Capture the cell that displays the provided text and extract its (x, y) central coordinate. 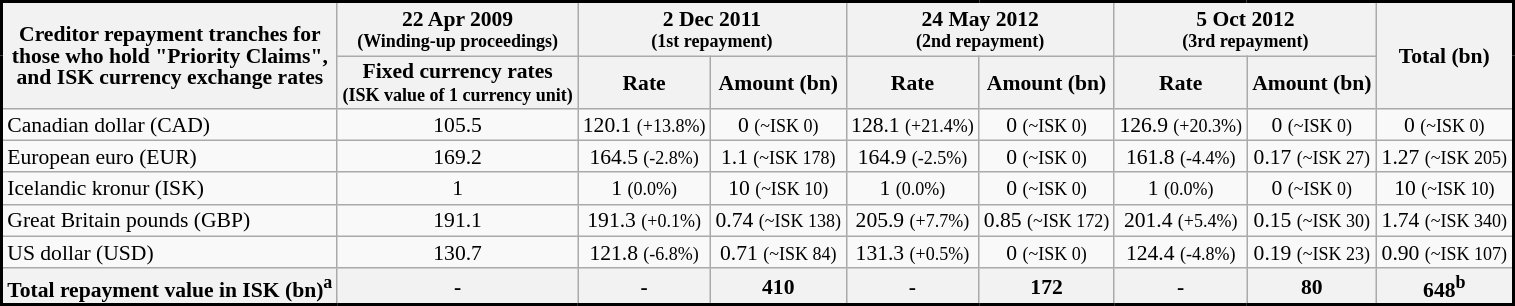
164.9 (-2.5%) (912, 157)
0.15 (~ISK 30) (1312, 221)
124.4 (-4.8%) (1180, 252)
European euro (EUR) (170, 157)
Total (bn) (1445, 56)
22 Apr 2009(Winding-up proceedings) (457, 29)
0.90 (~ISK 107) (1445, 252)
205.9 (+7.7%) (912, 221)
80 (1312, 286)
Creditor repayment tranches forthose who hold "Priority Claims",and ISK currency exchange rates (170, 56)
Canadian dollar (CAD) (170, 125)
US dollar (USD) (170, 252)
24 May 2012(2nd repayment) (980, 29)
201.4 (+5.4%) (1180, 221)
121.8 (-6.8%) (644, 252)
191.3 (+0.1%) (644, 221)
191.1 (457, 221)
0.74 (~ISK 138) (778, 221)
Fixed currency rates(ISK value of 1 currency unit) (457, 82)
0.17 (~ISK 27) (1312, 157)
1.1 (~ISK 178) (778, 157)
Total repayment value in ISK (bn)a (170, 286)
169.2 (457, 157)
126.9 (+20.3%) (1180, 125)
0.71 (~ISK 84) (778, 252)
130.7 (457, 252)
120.1 (+13.8%) (644, 125)
Icelandic kronur (ISK) (170, 189)
1 (457, 189)
161.8 (-4.4%) (1180, 157)
2 Dec 2011(1st repayment) (712, 29)
5 Oct 2012(3rd repayment) (1245, 29)
172 (1047, 286)
1.27 (~ISK 205) (1445, 157)
Great Britain pounds (GBP) (170, 221)
0.19 (~ISK 23) (1312, 252)
648b (1445, 286)
128.1 (+21.4%) (912, 125)
105.5 (457, 125)
131.3 (+0.5%) (912, 252)
1.74 (~ISK 340) (1445, 221)
410 (778, 286)
164.5 (-2.8%) (644, 157)
0.85 (~ISK 172) (1047, 221)
